Pinpoint the cell where the given text exists, returning its (x, y) midpoint coordinate. 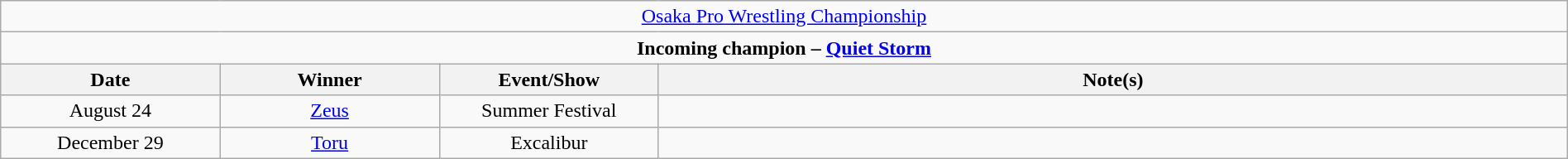
December 29 (111, 142)
Zeus (329, 111)
Summer Festival (549, 111)
Note(s) (1113, 79)
Date (111, 79)
Incoming champion – Quiet Storm (784, 48)
Excalibur (549, 142)
August 24 (111, 111)
Osaka Pro Wrestling Championship (784, 17)
Toru (329, 142)
Winner (329, 79)
Event/Show (549, 79)
